Detect which cell encompasses the target text, then output its (X, Y) center coordinate. 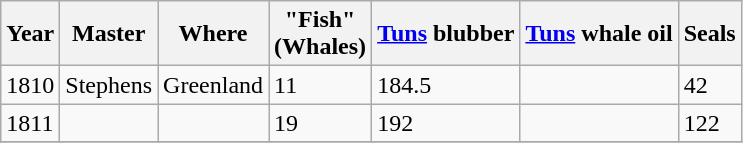
1810 (30, 85)
192 (446, 123)
Seals (710, 34)
"Fish"(Whales) (320, 34)
122 (710, 123)
Master (109, 34)
1811 (30, 123)
Where (214, 34)
19 (320, 123)
Greenland (214, 85)
Tuns whale oil (599, 34)
42 (710, 85)
11 (320, 85)
184.5 (446, 85)
Stephens (109, 85)
Year (30, 34)
Tuns blubber (446, 34)
